From the cell containing the given text, extract its center point as [x, y] coordinate. 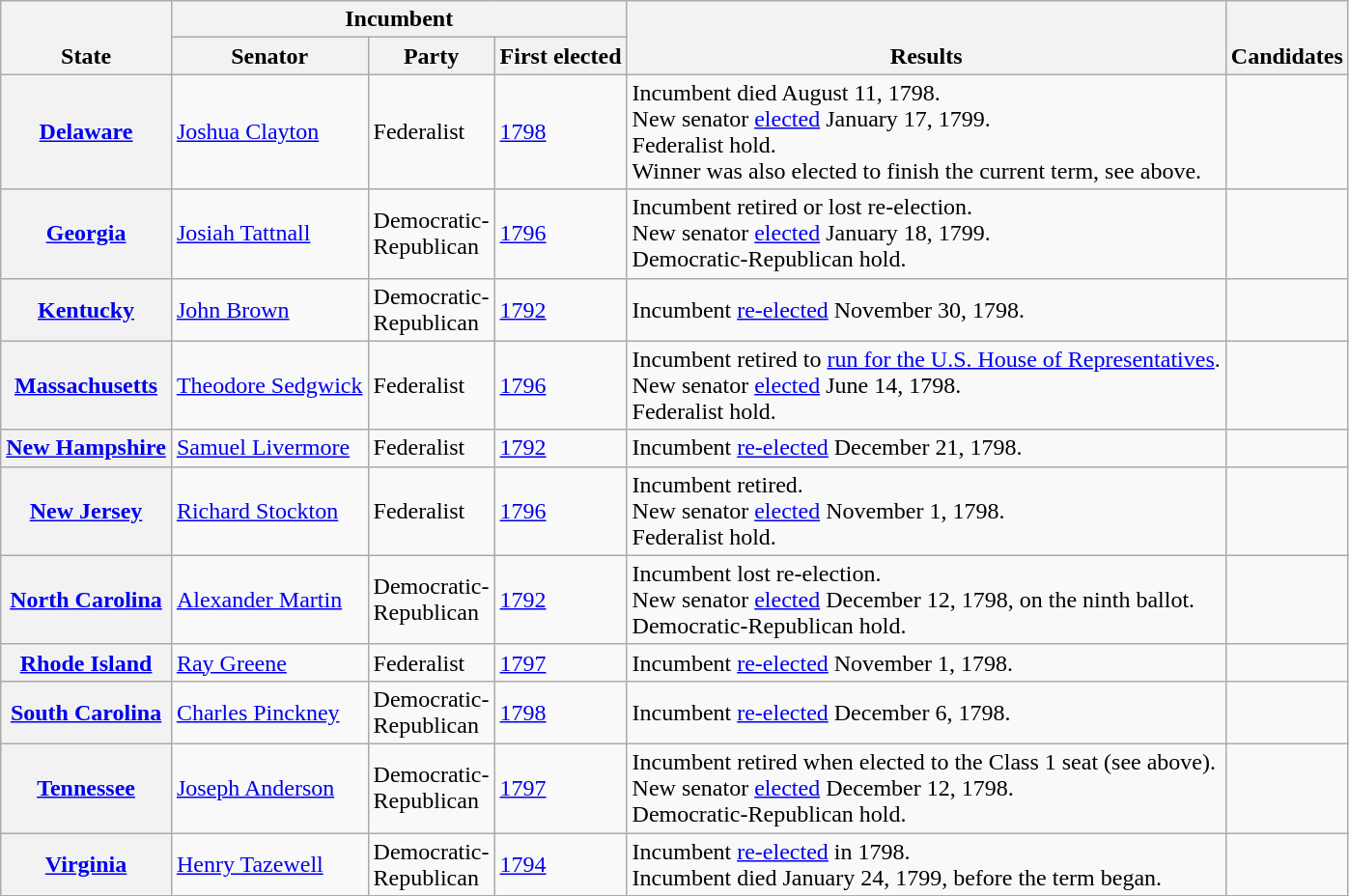
John Brown [269, 309]
Virginia [87, 863]
State [87, 38]
Incumbent retired.New senator elected November 1, 1798.Federalist hold. [926, 511]
Rhode Island [87, 662]
Incumbent retired when elected to the Class 1 seat (see above).New senator elected December 12, 1798.Democratic-Republican hold. [926, 788]
North Carolina [87, 600]
Incumbent [399, 19]
Incumbent re-elected December 21, 1798. [926, 448]
Joshua Clayton [269, 131]
Henry Tazewell [269, 863]
South Carolina [87, 713]
Candidates [1286, 38]
Incumbent re-elected in 1798.Incumbent died January 24, 1799, before the term began. [926, 863]
Joseph Anderson [269, 788]
Results [926, 38]
Richard Stockton [269, 511]
Incumbent re-elected November 1, 1798. [926, 662]
Theodore Sedgwick [269, 385]
Massachusetts [87, 385]
1794 [560, 863]
Incumbent lost re-election.New senator elected December 12, 1798, on the ninth ballot.Democratic-Republican hold. [926, 600]
Incumbent re-elected November 30, 1798. [926, 309]
Party [431, 56]
Kentucky [87, 309]
Samuel Livermore [269, 448]
Ray Greene [269, 662]
Senator [269, 56]
Charles Pinckney [269, 713]
First elected [560, 56]
Georgia [87, 234]
Alexander Martin [269, 600]
Josiah Tattnall [269, 234]
Incumbent retired to run for the U.S. House of Representatives.New senator elected June 14, 1798.Federalist hold. [926, 385]
New Jersey [87, 511]
Incumbent retired or lost re-election.New senator elected January 18, 1799.Democratic-Republican hold. [926, 234]
Delaware [87, 131]
Tennessee [87, 788]
Incumbent died August 11, 1798.New senator elected January 17, 1799.Federalist hold.Winner was also elected to finish the current term, see above. [926, 131]
Incumbent re-elected December 6, 1798. [926, 713]
New Hampshire [87, 448]
